Detect which cell encompasses the target text, then output its (X, Y) center coordinate. 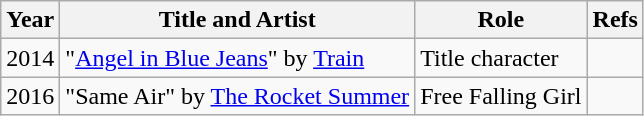
"Same Air" by The Rocket Summer (238, 96)
Title character (501, 58)
Title and Artist (238, 20)
Refs (615, 20)
Year (30, 20)
Free Falling Girl (501, 96)
2016 (30, 96)
"Angel in Blue Jeans" by Train (238, 58)
2014 (30, 58)
Role (501, 20)
